From the cell containing the given text, extract its center point as [X, Y] coordinate. 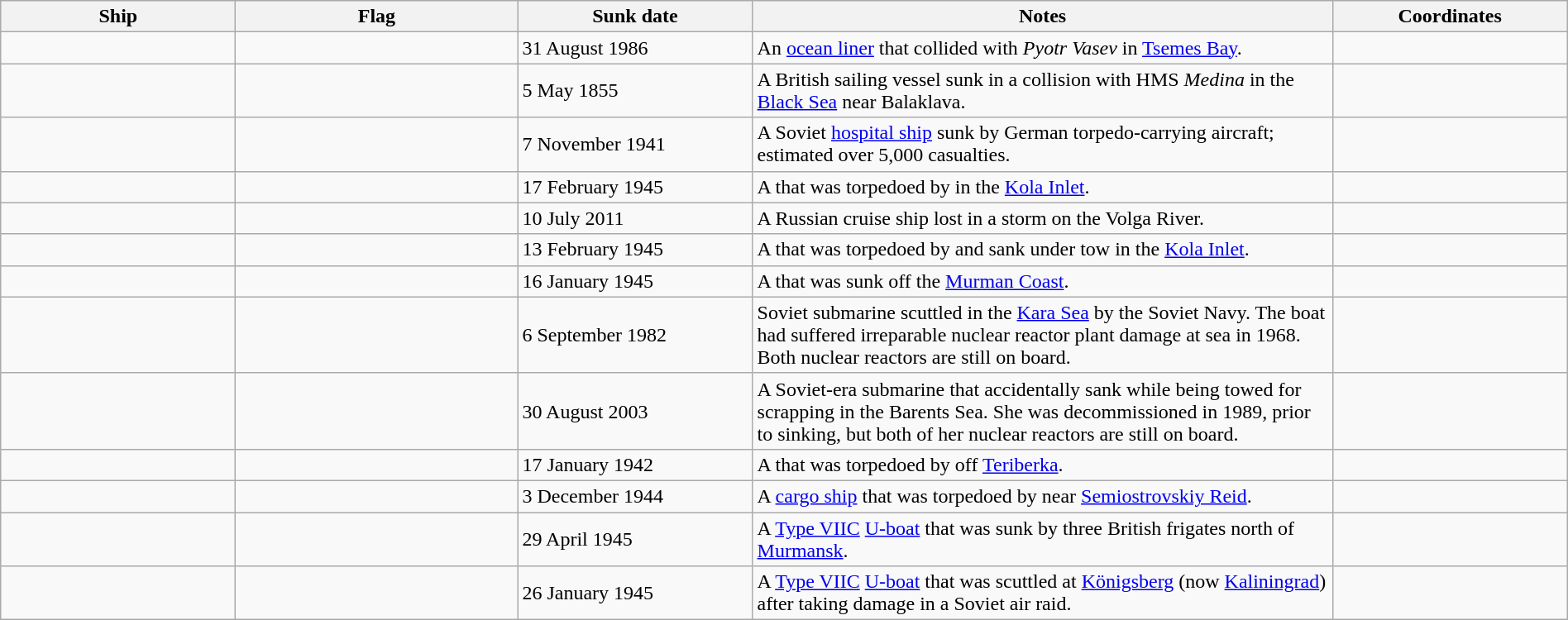
Notes [1042, 17]
16 January 1945 [635, 281]
30 August 2003 [635, 411]
29 April 1945 [635, 539]
Coordinates [1450, 17]
Ship [118, 17]
3 December 1944 [635, 496]
A that was sunk off the Murman Coast. [1042, 281]
A Type VIIC U-boat that was scuttled at Königsberg (now Kaliningrad) after taking damage in a Soviet air raid. [1042, 594]
An ocean liner that collided with Pyotr Vasev in Tsemes Bay. [1042, 48]
10 July 2011 [635, 218]
A that was torpedoed by and sank under tow in the Kola Inlet. [1042, 250]
A that was torpedoed by off Teriberka. [1042, 465]
A Russian cruise ship lost in a storm on the Volga River. [1042, 218]
26 January 1945 [635, 594]
A Type VIIC U-boat that was sunk by three British frigates north of Murmansk. [1042, 539]
17 February 1945 [635, 187]
17 January 1942 [635, 465]
Sunk date [635, 17]
A cargo ship that was torpedoed by near Semiostrovskiy Reid. [1042, 496]
A Soviet hospital ship sunk by German torpedo-carrying aircraft; estimated over 5,000 casualties. [1042, 144]
6 September 1982 [635, 335]
A British sailing vessel sunk in a collision with HMS Medina in the Black Sea near Balaklava. [1042, 91]
Flag [377, 17]
A that was torpedoed by in the Kola Inlet. [1042, 187]
7 November 1941 [635, 144]
13 February 1945 [635, 250]
5 May 1855 [635, 91]
31 August 1986 [635, 48]
